Return the (X, Y) coordinate for the center point of the cell that contains the specified text.  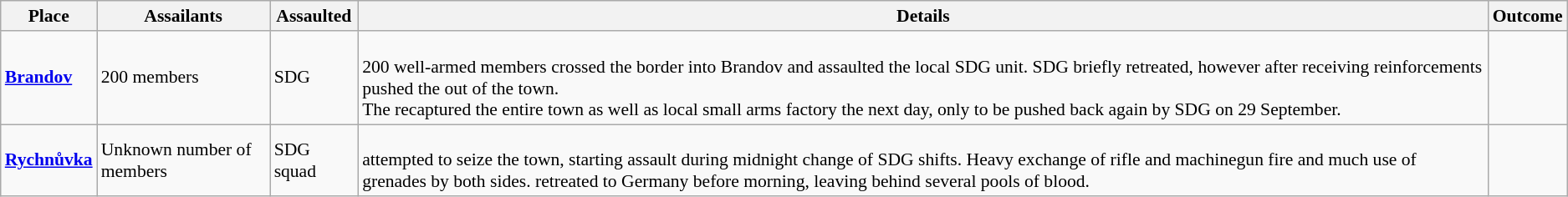
200 members (184, 78)
Details (923, 16)
Unknown number of members (184, 160)
Assaulted (314, 16)
Place (49, 16)
Assailants (184, 16)
Rychnůvka (49, 160)
SDG (314, 78)
Brandov (49, 78)
SDG squad (314, 160)
Outcome (1528, 16)
